Locate the cell with the specified text and output its [x, y] center coordinate. 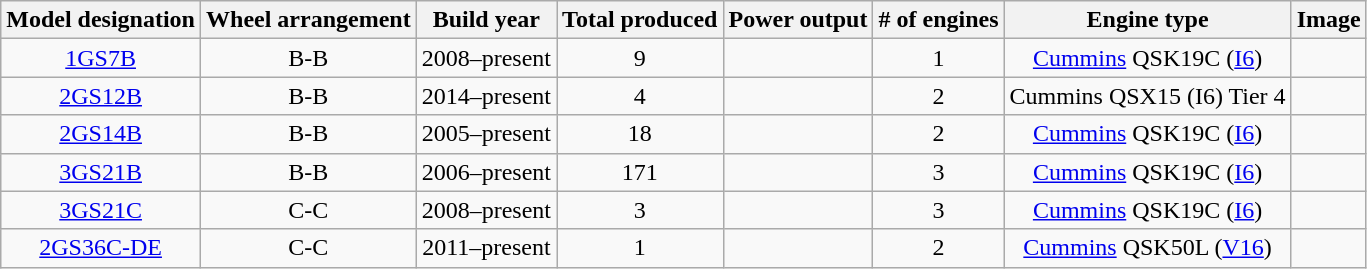
3GS21C [101, 210]
3GS21B [101, 172]
2005–present [486, 134]
Cummins QSX15 (I6) Tier 4 [1148, 96]
1GS7B [101, 58]
18 [640, 134]
4 [640, 96]
2006–present [486, 172]
Total produced [640, 20]
Cummins QSK50L (V16) [1148, 248]
2011–present [486, 248]
2GS14B [101, 134]
9 [640, 58]
Engine type [1148, 20]
Build year [486, 20]
Power output [798, 20]
Wheel arrangement [309, 20]
2GS12B [101, 96]
2014–present [486, 96]
# of engines [938, 20]
Model designation [101, 20]
2GS36C-DE [101, 248]
171 [640, 172]
Image [1328, 20]
